Output the [X, Y] coordinate of the center of the cell containing the given text.  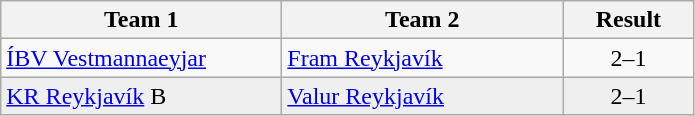
Fram Reykjavík [422, 58]
Valur Reykjavík [422, 96]
Team 2 [422, 20]
Team 1 [142, 20]
Result [628, 20]
ÍBV Vestmannaeyjar [142, 58]
KR Reykjavík B [142, 96]
